Provide the (x, y) coordinate of the cell's center where the given text is located.  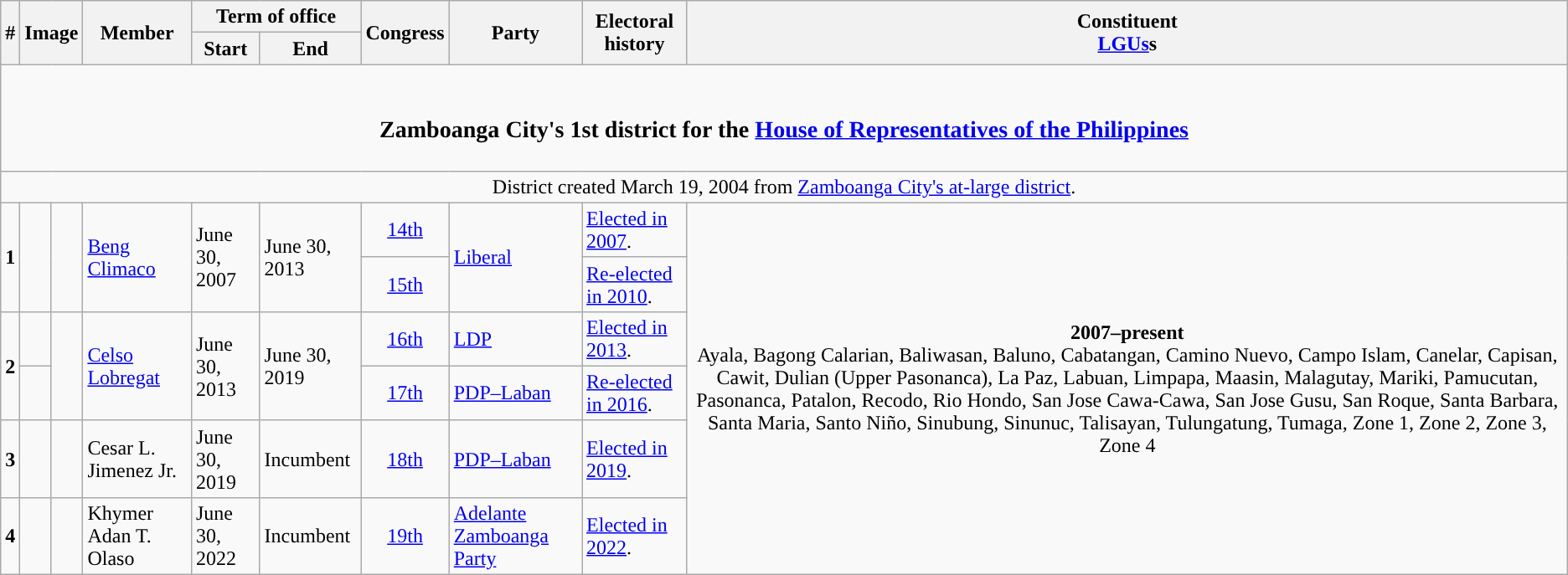
End (310, 49)
Electoral history (635, 33)
Cesar L. Jimenez Jr. (137, 459)
19th (405, 536)
June 30, 2022 (225, 536)
Elected in 2007. (635, 229)
17th (405, 393)
Image (52, 33)
LDP (515, 338)
Party (515, 33)
June 30, 2007 (225, 257)
Re-elected in 2010. (635, 285)
Start (225, 49)
16th (405, 338)
14th (405, 229)
Khymer Adan T. Olaso (137, 536)
2 (10, 366)
Adelante Zamboanga Party (515, 536)
18th (405, 459)
Beng Climaco (137, 257)
15th (405, 285)
4 (10, 536)
Liberal (515, 257)
Re-elected in 2016. (635, 393)
1 (10, 257)
Elected in 2019. (635, 459)
Term of office (276, 17)
Zamboanga City's 1st district for the House of Representatives of the Philippines (784, 117)
Celso Lobregat (137, 366)
Member (137, 33)
ConstituentLGUss (1127, 33)
# (10, 33)
3 (10, 459)
Elected in 2022. (635, 536)
District created March 19, 2004 from Zamboanga City's at-large district. (784, 187)
Elected in 2013. (635, 338)
Congress (405, 33)
